Pinpoint the cell where the given text exists, returning its (X, Y) midpoint coordinate. 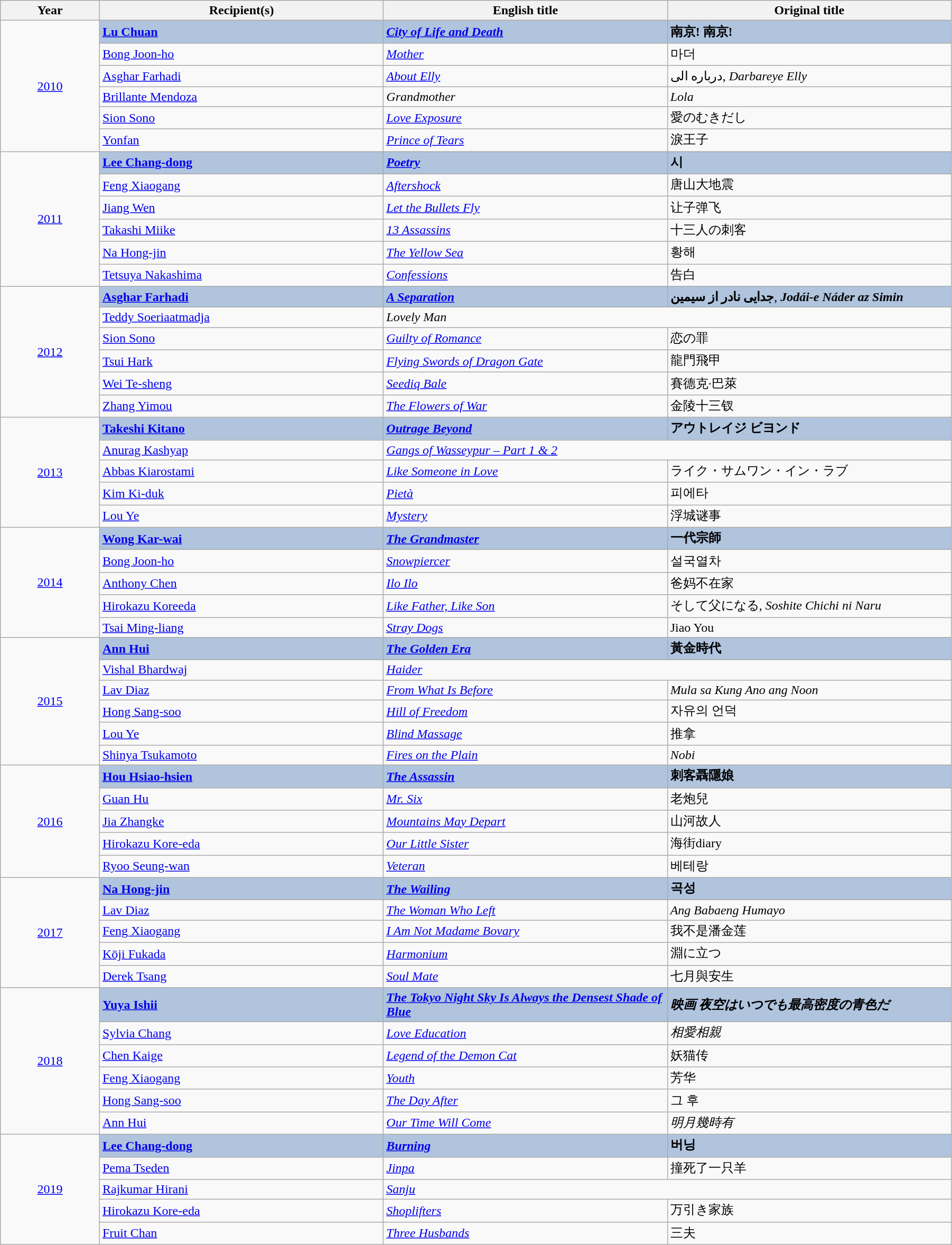
七月與安生 (809, 976)
Aftershock (525, 185)
Let the Bullets Fly (525, 208)
곡성 (809, 888)
Anthony Chen (241, 583)
황해 (809, 252)
2018 (50, 1061)
Prince of Tears (525, 141)
Yonfan (241, 141)
Outrage Beyond (525, 429)
Mother (525, 54)
The Grandmaster (525, 539)
Sylvia Chang (241, 1033)
Zhang Yimou (241, 406)
Mystery (525, 517)
The Yellow Sea (525, 252)
베테랑 (809, 866)
Ilo Ilo (525, 583)
Hirokazu Koreeda (241, 606)
درباره الی, Darbareye Elly (809, 76)
Recipient(s) (241, 11)
Legend of the Demon Cat (525, 1055)
Love Education (525, 1033)
2015 (50, 701)
The Assassin (525, 776)
Tetsuya Nakashima (241, 276)
そして父になる, Soshite Chichi ni Naru (809, 606)
我不是潘金莲 (809, 932)
唐山大地震 (809, 185)
映画 夜空はいつでも最高密度の青色だ (809, 1005)
The Tokyo Night Sky Is Always the Densest Shade of Blue (525, 1005)
2014 (50, 582)
Our Time Will Come (525, 1123)
一代宗師 (809, 539)
三夫 (809, 1233)
Teddy Soeriaatmadja (241, 317)
Three Husbands (525, 1233)
Mountains May Depart (525, 822)
Mr. Six (525, 799)
Gangs of Wasseypur – Part 1 & 2 (668, 450)
Sanju (668, 1190)
Yuya Ishii (241, 1005)
Pema Tseden (241, 1168)
2012 (50, 352)
Blind Massage (525, 734)
Hou Hsiao-hsien (241, 776)
让子弹飞 (809, 208)
Jiao You (809, 627)
Veteran (525, 866)
피에타 (809, 493)
老炮兒 (809, 799)
Stray Dogs (525, 627)
妖猫传 (809, 1055)
City of Life and Death (525, 32)
마더 (809, 54)
Shoplifters (525, 1211)
Youth (525, 1079)
海街diary (809, 844)
2011 (50, 219)
2013 (50, 472)
A Separation (525, 297)
Pietà (525, 493)
Mula sa Kung Ano ang Noon (809, 690)
Rajkumar Hirani (241, 1190)
賽德克·巴萊 (809, 383)
2010 (50, 86)
Fruit Chan (241, 1233)
Tsui Hark (241, 361)
Burning (525, 1145)
アウトレイジ ビヨンド (809, 429)
I Am Not Madame Bovary (525, 932)
淚王子 (809, 141)
Guan Hu (241, 799)
The Golden Era (525, 649)
Takashi Miike (241, 230)
Hill of Freedom (525, 711)
金陵十三钗 (809, 406)
芳华 (809, 1079)
Our Little Sister (525, 844)
Love Exposure (525, 118)
Snowpiercer (525, 561)
2019 (50, 1189)
Jiang Wen (241, 208)
جدایی نادر از سیمین, Jodái-e Náder az Simin (809, 297)
2017 (50, 932)
十三人の刺客 (809, 230)
Abbas Kiarostami (241, 471)
南京! 南京! (809, 32)
浮城谜事 (809, 517)
Brillante Mendoza (241, 97)
The Woman Who Left (525, 910)
Jinpa (525, 1168)
Confessions (525, 276)
From What Is Before (525, 690)
Guilty of Romance (525, 339)
설국열차 (809, 561)
Grandmother (525, 97)
推拿 (809, 734)
Kōji Fukada (241, 954)
Vishal Bhardwaj (241, 670)
Tsai Ming-liang (241, 627)
山河故人 (809, 822)
Jia Zhangke (241, 822)
万引き家族 (809, 1211)
About Elly (525, 76)
The Flowers of War (525, 406)
Wei Te-sheng (241, 383)
The Day After (525, 1101)
Haider (668, 670)
Original title (809, 11)
刺客聶隱娘 (809, 776)
Fires on the Plain (525, 755)
Anurag Kashyap (241, 450)
The Wailing (525, 888)
Ryoo Seung-wan (241, 866)
Harmonium (525, 954)
Kim Ki-duk (241, 493)
Chen Kaige (241, 1055)
Lola (809, 97)
Shinya Tsukamoto (241, 755)
2016 (50, 821)
相愛相親 (809, 1033)
Flying Swords of Dragon Gate (525, 361)
Lu Chuan (241, 32)
龍門飛甲 (809, 361)
Like Father, Like Son (525, 606)
Year (50, 11)
愛のむきだし (809, 118)
Lovely Man (668, 317)
Nobi (809, 755)
13 Assassins (525, 230)
Takeshi Kitano (241, 429)
Seediq Bale (525, 383)
English title (525, 11)
Derek Tsang (241, 976)
淵に立つ (809, 954)
ライク・サムワン・イン・ラブ (809, 471)
Like Someone in Love (525, 471)
그 후 (809, 1101)
버닝 (809, 1145)
爸妈不在家 (809, 583)
자유의 언덕 (809, 711)
告白 (809, 276)
시 (809, 163)
Ang Babaeng Humayo (809, 910)
黃金時代 (809, 649)
Poetry (525, 163)
撞死了一只羊 (809, 1168)
恋の罪 (809, 339)
Soul Mate (525, 976)
Wong Kar-wai (241, 539)
明月幾時有 (809, 1123)
